From the cell containing the given text, extract its center point as [x, y] coordinate. 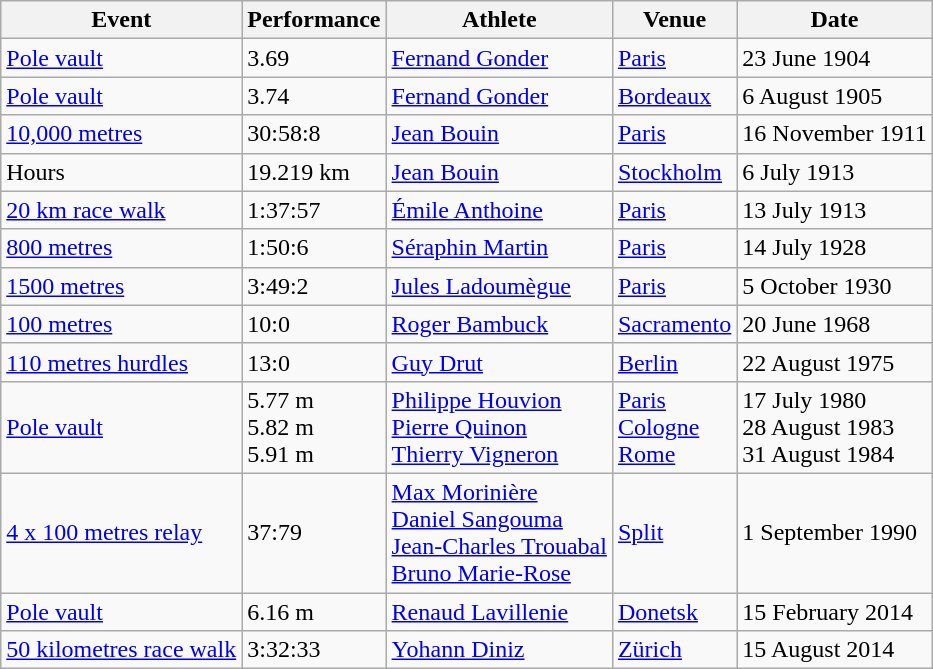
50 kilometres race walk [122, 650]
5.77 m5.82 m5.91 m [314, 427]
Venue [674, 20]
Bordeaux [674, 96]
Donetsk [674, 611]
20 km race walk [122, 210]
10:0 [314, 324]
10,000 metres [122, 134]
1:37:57 [314, 210]
Jules Ladoumègue [499, 286]
1500 metres [122, 286]
23 June 1904 [834, 58]
13:0 [314, 362]
6.16 m [314, 611]
Roger Bambuck [499, 324]
16 November 1911 [834, 134]
5 October 1930 [834, 286]
Paris Cologne Rome [674, 427]
800 metres [122, 248]
13 July 1913 [834, 210]
Émile Anthoine [499, 210]
Séraphin Martin [499, 248]
Guy Drut [499, 362]
Max MorinièreDaniel SangoumaJean-Charles TrouabalBruno Marie-Rose [499, 532]
6 August 1905 [834, 96]
1:50:6 [314, 248]
Date [834, 20]
37:79 [314, 532]
3.74 [314, 96]
3:49:2 [314, 286]
Yohann Diniz [499, 650]
14 July 1928 [834, 248]
3:32:33 [314, 650]
1 September 1990 [834, 532]
Philippe HouvionPierre QuinonThierry Vigneron [499, 427]
Renaud Lavillenie [499, 611]
Event [122, 20]
Stockholm [674, 172]
6 July 1913 [834, 172]
30:58:8 [314, 134]
Zürich [674, 650]
20 June 1968 [834, 324]
4 x 100 metres relay [122, 532]
22 August 1975 [834, 362]
15 August 2014 [834, 650]
Sacramento [674, 324]
Split [674, 532]
3.69 [314, 58]
110 metres hurdles [122, 362]
17 July 198028 August 198331 August 1984 [834, 427]
Athlete [499, 20]
Berlin [674, 362]
Hours [122, 172]
19.219 km [314, 172]
100 metres [122, 324]
Performance [314, 20]
15 February 2014 [834, 611]
